Search for the cell housing the specified text and yield its [x, y] center coordinate. 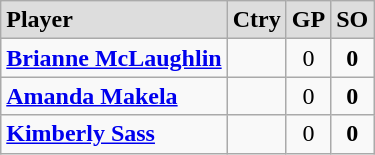
GP [308, 20]
Brianne McLaughlin [114, 58]
Kimberly Sass [114, 134]
Ctry [256, 20]
SO [352, 20]
Amanda Makela [114, 96]
Player [114, 20]
